Return the (x, y) coordinate for the center point of the cell that contains the specified text.  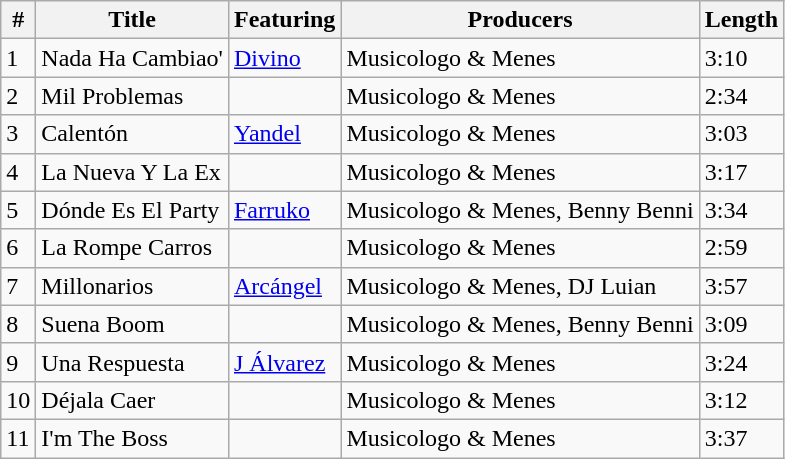
Yandel (284, 134)
I'm The Boss (132, 438)
Déjala Caer (132, 400)
Una Respuesta (132, 362)
3:03 (741, 134)
6 (18, 248)
3:12 (741, 400)
Dónde Es El Party (132, 210)
Divino (284, 58)
4 (18, 172)
10 (18, 400)
2:34 (741, 96)
Suena Boom (132, 324)
Farruko (284, 210)
3:57 (741, 286)
J Álvarez (284, 362)
8 (18, 324)
Nada Ha Cambiao' (132, 58)
3:37 (741, 438)
11 (18, 438)
2 (18, 96)
Millonarios (132, 286)
La Nueva Y La Ex (132, 172)
5 (18, 210)
3:10 (741, 58)
3:34 (741, 210)
Musicologo & Menes, DJ Luian (520, 286)
# (18, 20)
Length (741, 20)
3:09 (741, 324)
Title (132, 20)
3:24 (741, 362)
Arcángel (284, 286)
Featuring (284, 20)
2:59 (741, 248)
La Rompe Carros (132, 248)
Calentón (132, 134)
9 (18, 362)
3:17 (741, 172)
3 (18, 134)
Mil Problemas (132, 96)
Producers (520, 20)
7 (18, 286)
1 (18, 58)
